Pinpoint the cell where the given text exists, returning its [X, Y] midpoint coordinate. 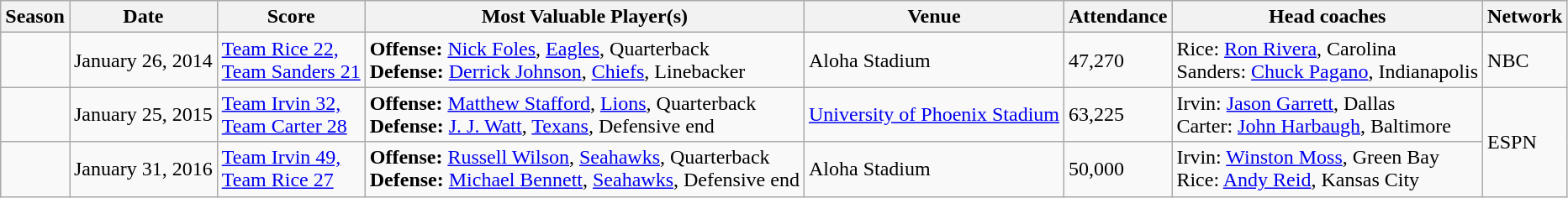
Team Irvin 32,Team Carter 28 [291, 114]
Season [35, 17]
January 31, 2016 [143, 169]
Offense: Matthew Stafford, Lions, QuarterbackDefense: J. J. Watt, Texans, Defensive end [584, 114]
63,225 [1118, 114]
Offense: Russell Wilson, Seahawks, QuarterbackDefense: Michael Bennett, Seahawks, Defensive end [584, 169]
Venue [933, 17]
January 26, 2014 [143, 60]
Score [291, 17]
47,270 [1118, 60]
Rice: Ron Rivera, CarolinaSanders: Chuck Pagano, Indianapolis [1328, 60]
University of Phoenix Stadium [933, 114]
Irvin: Jason Garrett, DallasCarter: John Harbaugh, Baltimore [1328, 114]
Team Irvin 49,Team Rice 27 [291, 169]
Date [143, 17]
NBC [1525, 60]
Network [1525, 17]
Most Valuable Player(s) [584, 17]
50,000 [1118, 169]
Attendance [1118, 17]
January 25, 2015 [143, 114]
Team Rice 22,Team Sanders 21 [291, 60]
ESPN [1525, 142]
Offense: Nick Foles, Eagles, QuarterbackDefense: Derrick Johnson, Chiefs, Linebacker [584, 60]
Irvin: Winston Moss, Green BayRice: Andy Reid, Kansas City [1328, 169]
Head coaches [1328, 17]
